Return (x, y) of the center of cell containing provided text 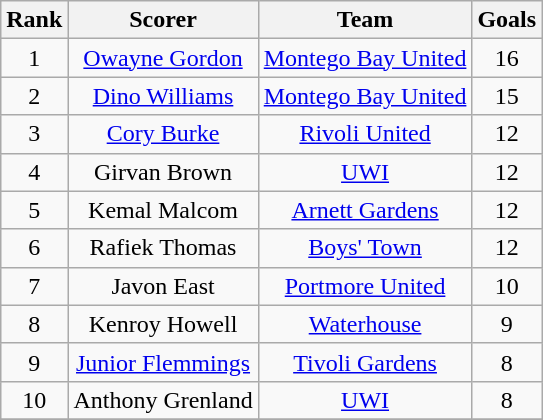
7 (34, 286)
Boys' Town (365, 248)
15 (507, 96)
1 (34, 58)
4 (34, 172)
Anthony Grenland (163, 400)
Dino Williams (163, 96)
3 (34, 134)
5 (34, 210)
Arnett Gardens (365, 210)
Team (365, 20)
Rafiek Thomas (163, 248)
Owayne Gordon (163, 58)
Girvan Brown (163, 172)
6 (34, 248)
Javon East (163, 286)
Kenroy Howell (163, 324)
Kemal Malcom (163, 210)
Junior Flemmings (163, 362)
Tivoli Gardens (365, 362)
16 (507, 58)
Cory Burke (163, 134)
Portmore United (365, 286)
Rivoli United (365, 134)
Waterhouse (365, 324)
Rank (34, 20)
Goals (507, 20)
2 (34, 96)
Scorer (163, 20)
